Pinpoint the cell where the given text exists, returning its [X, Y] midpoint coordinate. 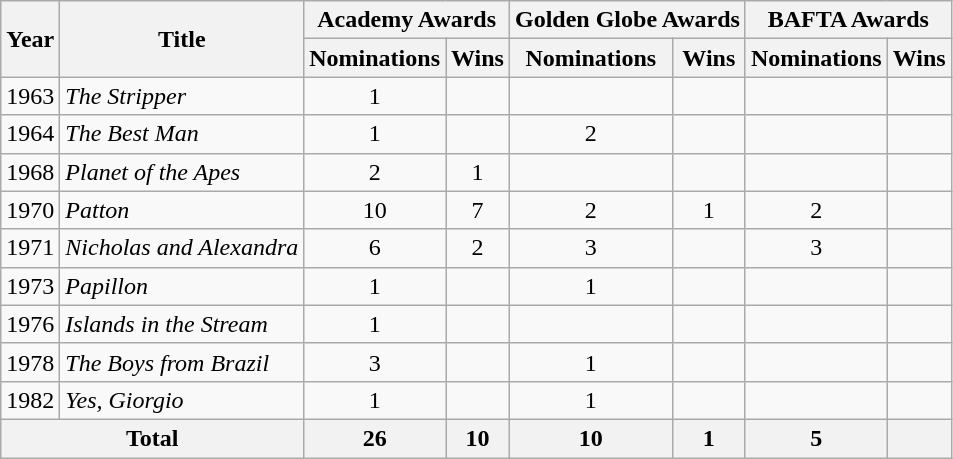
Golden Globe Awards [627, 20]
Yes, Giorgio [182, 400]
Islands in the Stream [182, 324]
The Stripper [182, 96]
Total [152, 438]
1964 [30, 134]
Year [30, 39]
The Boys from Brazil [182, 362]
Planet of the Apes [182, 172]
BAFTA Awards [848, 20]
Academy Awards [407, 20]
Patton [182, 210]
1982 [30, 400]
6 [375, 248]
1978 [30, 362]
1968 [30, 172]
1971 [30, 248]
Papillon [182, 286]
The Best Man [182, 134]
5 [816, 438]
Nicholas and Alexandra [182, 248]
1963 [30, 96]
1976 [30, 324]
26 [375, 438]
7 [478, 210]
1970 [30, 210]
Title [182, 39]
1973 [30, 286]
